Locate the cell with the specified text and output its [x, y] center coordinate. 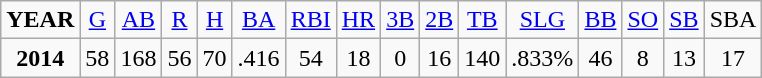
SB [684, 20]
.833% [542, 58]
G [98, 20]
8 [643, 58]
2B [440, 20]
2014 [40, 58]
R [180, 20]
SBA [733, 20]
0 [400, 58]
3B [400, 20]
46 [600, 58]
70 [214, 58]
H [214, 20]
BB [600, 20]
168 [138, 58]
16 [440, 58]
YEAR [40, 20]
56 [180, 58]
58 [98, 58]
SLG [542, 20]
BA [258, 20]
13 [684, 58]
AB [138, 20]
140 [482, 58]
54 [310, 58]
TB [482, 20]
SO [643, 20]
RBI [310, 20]
18 [358, 58]
17 [733, 58]
HR [358, 20]
.416 [258, 58]
